Locate the cell with the specified text and output its [x, y] center coordinate. 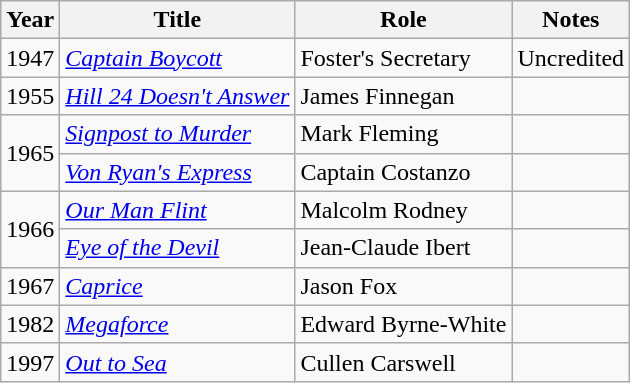
Our Man Flint [178, 210]
Out to Sea [178, 362]
1997 [30, 362]
Megaforce [178, 324]
Uncredited [571, 58]
Cullen Carswell [404, 362]
Hill 24 Doesn't Answer [178, 96]
Year [30, 20]
Notes [571, 20]
Malcolm Rodney [404, 210]
Captain Costanzo [404, 172]
Edward Byrne-White [404, 324]
Mark Fleming [404, 134]
1982 [30, 324]
Eye of the Devil [178, 248]
Jason Fox [404, 286]
Foster's Secretary [404, 58]
Signpost to Murder [178, 134]
Jean-Claude Ibert [404, 248]
1966 [30, 229]
1955 [30, 96]
Caprice [178, 286]
James Finnegan [404, 96]
Title [178, 20]
Von Ryan's Express [178, 172]
1947 [30, 58]
1967 [30, 286]
1965 [30, 153]
Role [404, 20]
Captain Boycott [178, 58]
